Identify which cell holds the provided text, then report its [X, Y] central coordinate. 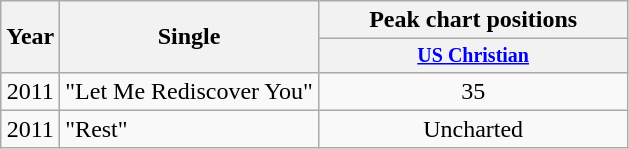
US Christian [472, 56]
Peak chart positions [472, 20]
35 [472, 91]
Single [190, 37]
"Let Me Rediscover You" [190, 91]
Year [30, 37]
Uncharted [472, 129]
"Rest" [190, 129]
